From the cell containing the given text, extract its center point as [X, Y] coordinate. 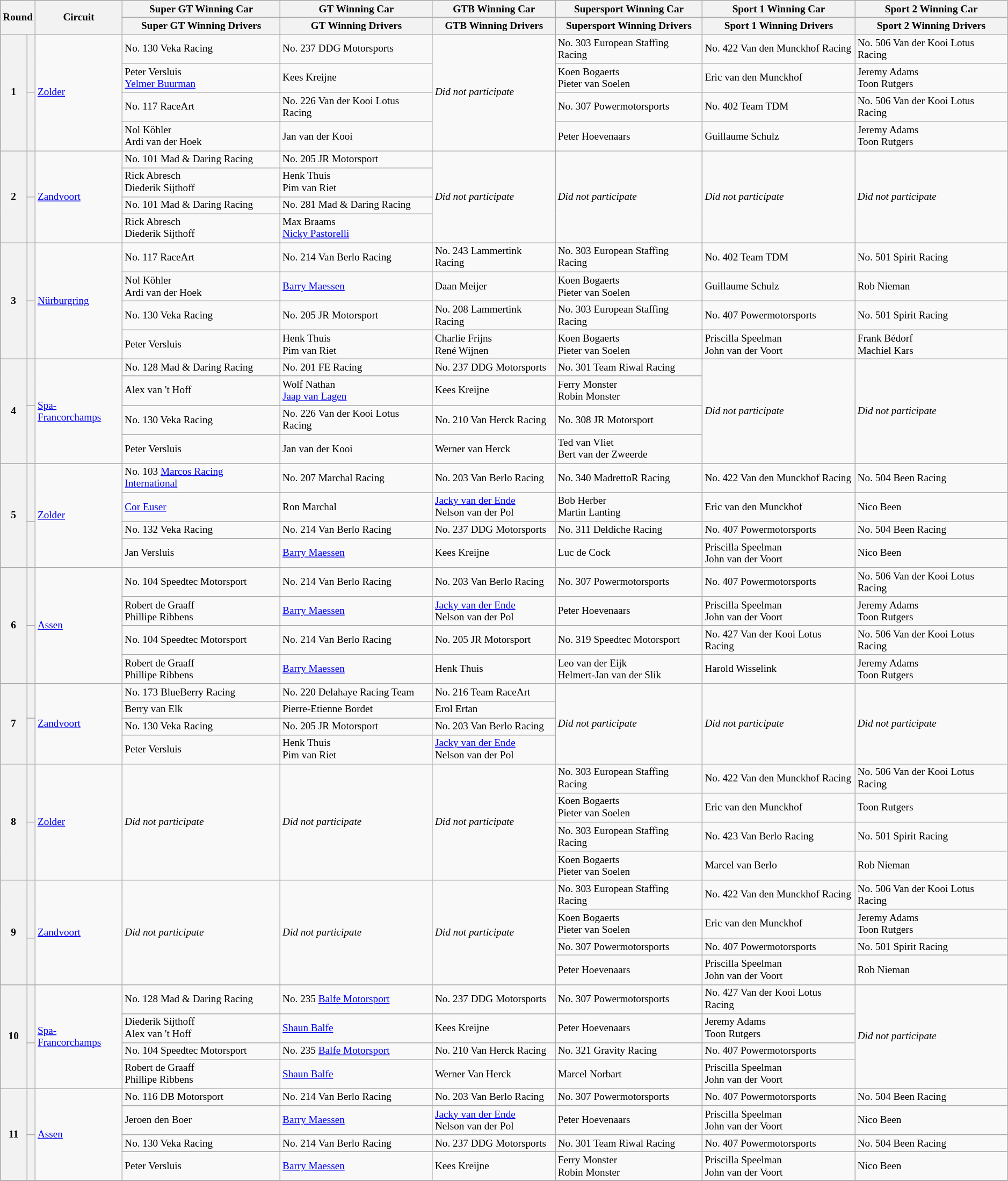
Nürburgring [78, 301]
GTB Winning Car [494, 9]
Max Braams Nicky Pastorelli [357, 228]
GTB Winning Drivers [494, 26]
No. 321 Gravity Racing [629, 1051]
No. 216 Team RaceArt [494, 692]
No. 308 JR Motorsport [629, 419]
5 [14, 516]
Frank Bédorf Machiel Kars [931, 344]
Cor Euser [201, 507]
GT Winning Drivers [357, 26]
No. 173 BlueBerry Racing [201, 692]
Sport 1 Winning Car [779, 9]
Sport 2 Winning Car [931, 9]
No. 243 Lammertink Racing [494, 257]
Charlie Frijns René Wijnen [494, 344]
2 [14, 197]
Henk Thuis [494, 669]
Werner van Herck [494, 448]
Supersport Winning Drivers [629, 26]
No. 116 DB Motorsport [201, 1097]
Super GT Winning Drivers [201, 26]
No. 220 Delahaye Racing Team [357, 692]
3 [14, 301]
11 [14, 1135]
Marcel van Berlo [779, 866]
1 [14, 92]
No. 201 FE Racing [357, 368]
9 [14, 932]
No. 340 MadrettoR Racing [629, 478]
Diederik Sijthoff Alex van 't Hoff [201, 1028]
Berry van Elk [201, 709]
4 [14, 411]
No. 423 Van Berlo Racing [779, 837]
Circuit [78, 17]
Luc de Cock [629, 553]
Peter Versluis Yelmer Buurman [201, 78]
Bob Herber Martin Lanting [629, 507]
Toon Rutgers [931, 807]
Jeroen den Boer [201, 1120]
No. 207 Marchal Racing [357, 478]
Erol Ertan [494, 709]
Wolf Nathan Jaap van Lagen [357, 390]
No. 132 Veka Racing [201, 530]
10 [14, 1037]
Werner Van Herck [494, 1074]
Ted van Vliet Bert van der Zweerde [629, 448]
GT Winning Car [357, 9]
6 [14, 626]
Jan Versluis [201, 553]
Sport 2 Winning Drivers [931, 26]
Leo van der Eijk Helmert-Jan van der Slik [629, 669]
No. 311 Deldiche Racing [629, 530]
No. 319 Speedtec Motorsport [629, 640]
Harold Wisselink [779, 669]
No. 103 Marcos Racing International [201, 478]
Ron Marchal [357, 507]
Supersport Winning Car [629, 9]
No. 208 Lammertink Racing [494, 315]
8 [14, 822]
Alex van 't Hoff [201, 390]
Round [18, 17]
Sport 1 Winning Drivers [779, 26]
7 [14, 724]
Marcel Norbart [629, 1074]
No. 281 Mad & Daring Racing [357, 205]
Super GT Winning Car [201, 9]
Pierre-Etienne Bordet [357, 709]
Daan Meijer [494, 286]
